Identify which cell holds the provided text, then report its [x, y] central coordinate. 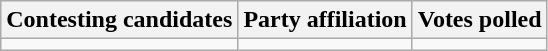
Party affiliation [325, 20]
Votes polled [480, 20]
Contesting candidates [120, 20]
